Provide the (x, y) coordinate of the cell's center where the given text is located.  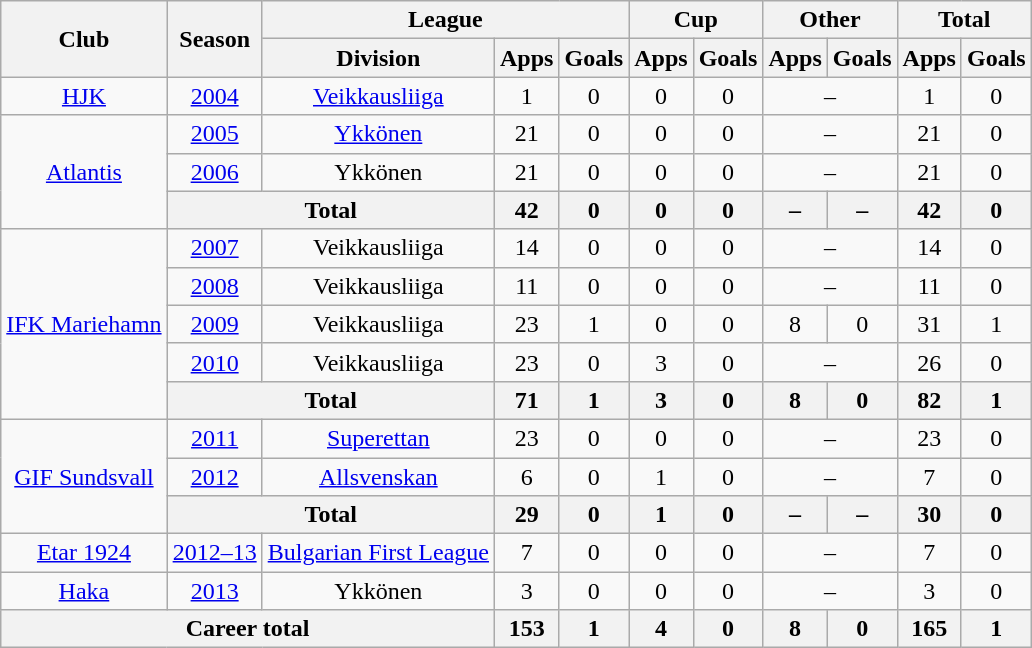
4 (661, 629)
6 (527, 477)
GIF Sundsvall (84, 476)
Season (214, 39)
Etar 1924 (84, 553)
2013 (214, 591)
League (446, 20)
2009 (214, 324)
Division (378, 58)
2012 (214, 477)
2012–13 (214, 553)
Haka (84, 591)
2005 (214, 134)
2008 (214, 286)
30 (929, 515)
29 (527, 515)
71 (527, 400)
Career total (248, 629)
31 (929, 324)
Allsvenskan (378, 477)
153 (527, 629)
2007 (214, 248)
26 (929, 362)
165 (929, 629)
Atlantis (84, 172)
HJK (84, 96)
2011 (214, 438)
Bulgarian First League (378, 553)
2010 (214, 362)
2004 (214, 96)
Superettan (378, 438)
Club (84, 39)
82 (929, 400)
Other (830, 20)
IFK Mariehamn (84, 324)
2006 (214, 172)
Cup (696, 20)
